Provide the (X, Y) coordinate of the cell's center where the given text is located.  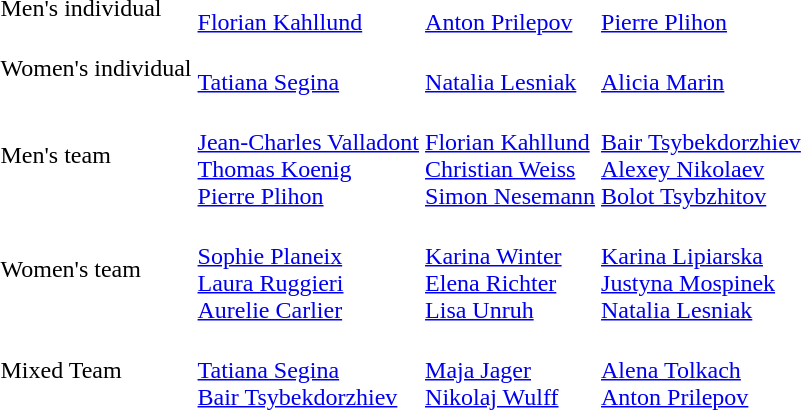
Florian Kahllund Christian Weiss Simon Nesemann (510, 156)
Jean-Charles Valladont Thomas Koenig Pierre Plihon (308, 156)
Sophie Planeix Laura Ruggieri Aurelie Carlier (308, 270)
Natalia Lesniak (510, 68)
Tatiana Segina (308, 68)
Karina Winter Elena Richter Lisa Unruh (510, 270)
